Scan for the cell matching the given text and deliver its (x, y) coordinate at center. 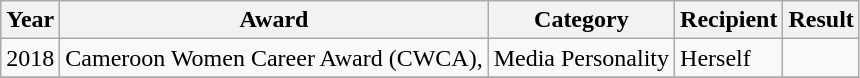
Herself (729, 58)
Recipient (729, 20)
Year (30, 20)
Cameroon Women Career Award (CWCA), (274, 58)
2018 (30, 58)
Category (581, 20)
Result (821, 20)
Award (274, 20)
Media Personality (581, 58)
